Provide the [X, Y] coordinate of the cell's center where the given text is located.  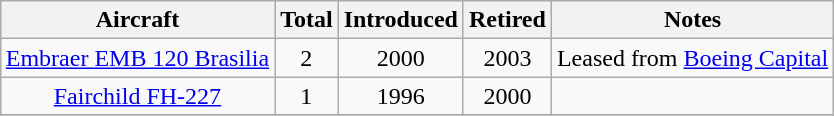
Notes [692, 20]
Aircraft [137, 20]
Fairchild FH-227 [137, 96]
Total [307, 20]
1996 [400, 96]
2003 [507, 58]
Retired [507, 20]
Introduced [400, 20]
1 [307, 96]
Embraer EMB 120 Brasilia [137, 58]
2 [307, 58]
Leased from Boeing Capital [692, 58]
